Find where the given text appears and provide that cell's center as (x, y) coordinate. 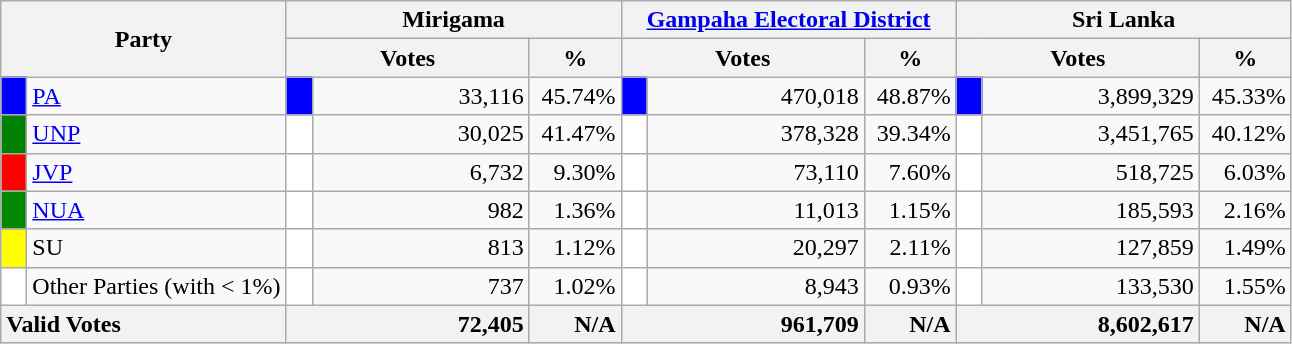
41.47% (575, 134)
Gampaha Electoral District (788, 20)
185,593 (1090, 210)
982 (420, 210)
1.49% (1245, 248)
45.33% (1245, 96)
1.55% (1245, 286)
8,602,617 (1078, 324)
9.30% (575, 172)
NUA (156, 210)
0.93% (910, 286)
378,328 (756, 134)
813 (420, 248)
11,013 (756, 210)
39.34% (910, 134)
470,018 (756, 96)
518,725 (1090, 172)
6.03% (1245, 172)
7.60% (910, 172)
1.15% (910, 210)
45.74% (575, 96)
33,116 (420, 96)
Mirigama (454, 20)
73,110 (756, 172)
133,530 (1090, 286)
1.12% (575, 248)
Other Parties (with < 1%) (156, 286)
Party (144, 39)
Sri Lanka (1124, 20)
20,297 (756, 248)
961,709 (742, 324)
1.36% (575, 210)
PA (156, 96)
127,859 (1090, 248)
JVP (156, 172)
6,732 (420, 172)
3,899,329 (1090, 96)
48.87% (910, 96)
737 (420, 286)
2.11% (910, 248)
30,025 (420, 134)
1.02% (575, 286)
8,943 (756, 286)
Valid Votes (144, 324)
3,451,765 (1090, 134)
40.12% (1245, 134)
SU (156, 248)
72,405 (408, 324)
2.16% (1245, 210)
UNP (156, 134)
